Detect which cell encompasses the target text, then output its [x, y] center coordinate. 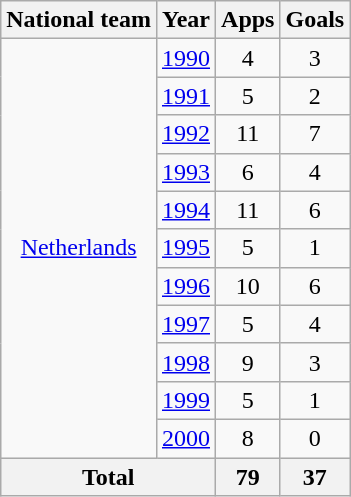
Year [186, 20]
10 [248, 286]
Apps [248, 20]
2000 [186, 438]
1990 [186, 58]
1995 [186, 248]
1997 [186, 324]
1992 [186, 134]
9 [248, 362]
1993 [186, 172]
Total [108, 477]
National team [79, 20]
37 [315, 477]
Goals [315, 20]
Netherlands [79, 248]
1998 [186, 362]
7 [315, 134]
2 [315, 96]
8 [248, 438]
1999 [186, 400]
1996 [186, 286]
1994 [186, 210]
1991 [186, 96]
79 [248, 477]
0 [315, 438]
